Return [x, y] of the center of cell containing provided text 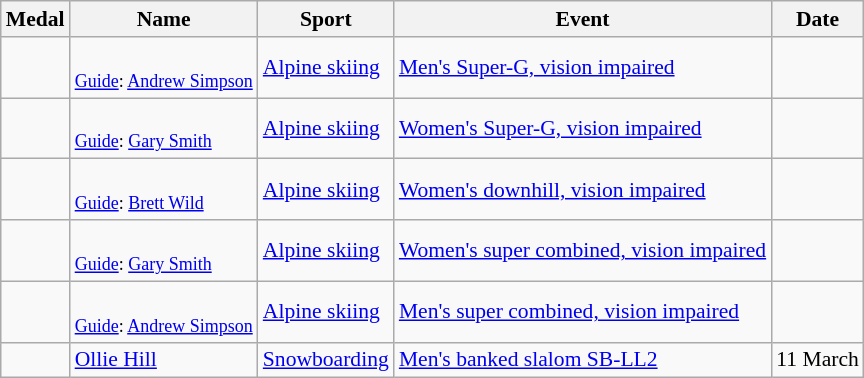
Event [582, 19]
Snowboarding [326, 360]
Guide: Brett Wild [164, 190]
Name [164, 19]
Men's super combined, vision impaired [582, 312]
11 March [818, 360]
Women's Super-G, vision impaired [582, 128]
Medal [36, 19]
Men's banked slalom SB-LL2 [582, 360]
Date [818, 19]
Women's super combined, vision impaired [582, 250]
Sport [326, 19]
Men's Super-G, vision impaired [582, 68]
Women's downhill, vision impaired [582, 190]
Ollie Hill [164, 360]
